Extract the [X, Y] coordinate from the center of the cell holding the provided text.  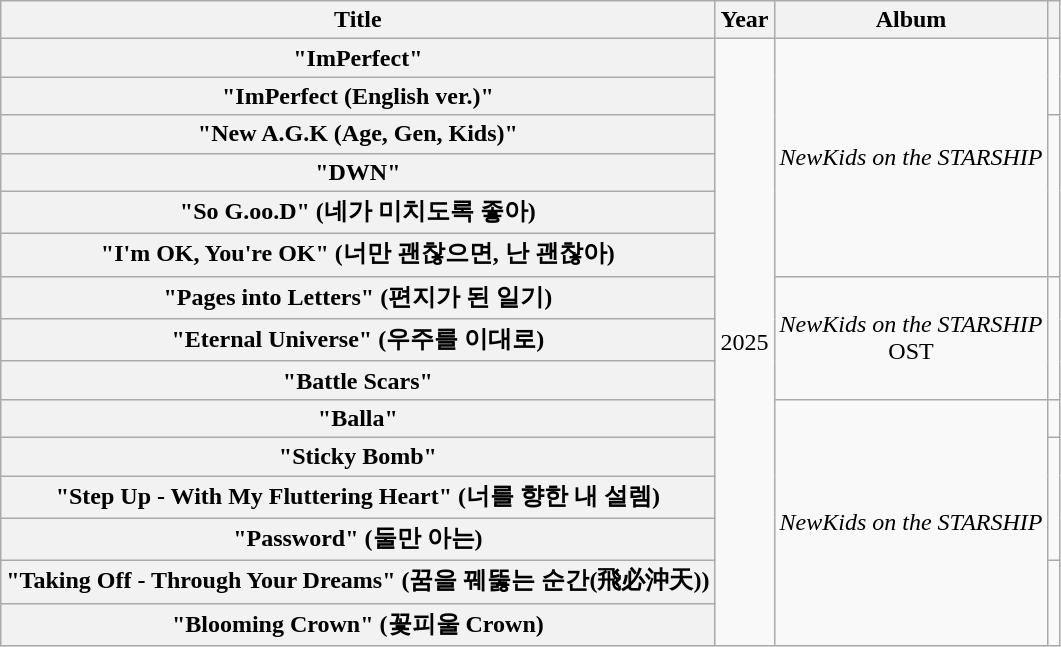
"I'm OK, You're OK" (너만 괜찮으면, 난 괜찮아) [358, 256]
Album [911, 20]
Year [744, 20]
"Balla" [358, 418]
"New A.G.K (Age, Gen, Kids)" [358, 134]
"Battle Scars" [358, 380]
"ImPerfect" [358, 58]
"Password" (둘만 아는) [358, 540]
Title [358, 20]
"Eternal Universe" (우주를 이대로) [358, 340]
"Taking Off - Through Your Dreams" (꿈을 꿰뚫는 순간(飛必沖天)) [358, 582]
"ImPerfect (English ver.)" [358, 96]
"DWN" [358, 172]
2025 [744, 342]
"So G.oo.D" (네가 미치도록 좋아) [358, 212]
"Sticky Bomb" [358, 456]
"Step Up - With My Fluttering Heart" (너를 향한 내 설렘) [358, 498]
NewKids on the STARSHIP OST [911, 338]
"Pages into Letters" (편지가 된 일기) [358, 298]
"Blooming Crown" (꽃피울 Crown) [358, 624]
